Determine the (x, y) coordinate at the center of the cell enclosing the given text.  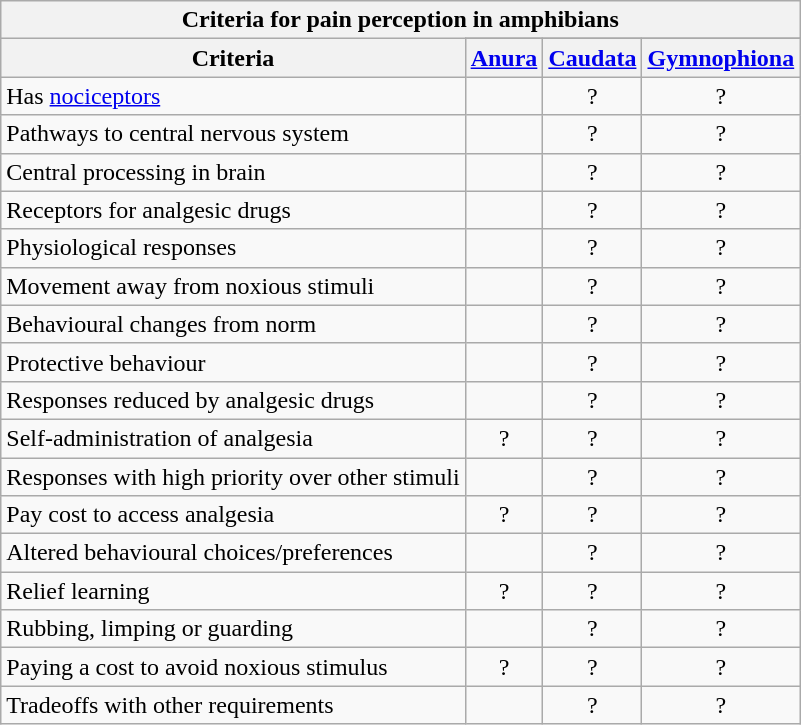
Altered behavioural choices/preferences (233, 553)
Self-administration of analgesia (233, 438)
Caudata (592, 58)
Protective behaviour (233, 362)
Gymnophiona (721, 58)
Criteria (233, 58)
Responses with high priority over other stimuli (233, 477)
Tradeoffs with other requirements (233, 705)
Has nociceptors (233, 96)
Criteria for pain perception in amphibians (400, 20)
Receptors for analgesic drugs (233, 210)
Rubbing, limping or guarding (233, 629)
Pathways to central nervous system (233, 134)
Paying a cost to avoid noxious stimulus (233, 667)
Pay cost to access analgesia (233, 515)
Central processing in brain (233, 172)
Movement away from noxious stimuli (233, 286)
Relief learning (233, 591)
Responses reduced by analgesic drugs (233, 400)
Behavioural changes from norm (233, 324)
Physiological responses (233, 248)
Anura (504, 58)
